Pinpoint the cell where the given text exists, returning its (X, Y) midpoint coordinate. 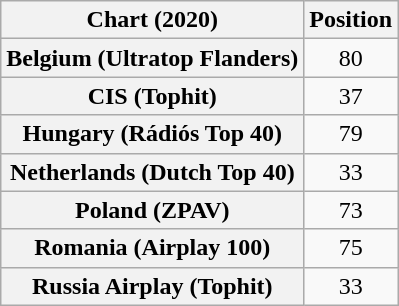
Position (351, 20)
Chart (2020) (152, 20)
37 (351, 96)
Romania (Airplay 100) (152, 248)
79 (351, 134)
Poland (ZPAV) (152, 210)
CIS (Tophit) (152, 96)
75 (351, 248)
Russia Airplay (Tophit) (152, 286)
Hungary (Rádiós Top 40) (152, 134)
73 (351, 210)
Belgium (Ultratop Flanders) (152, 58)
Netherlands (Dutch Top 40) (152, 172)
80 (351, 58)
